Pinpoint the cell where the given text exists, returning its [X, Y] midpoint coordinate. 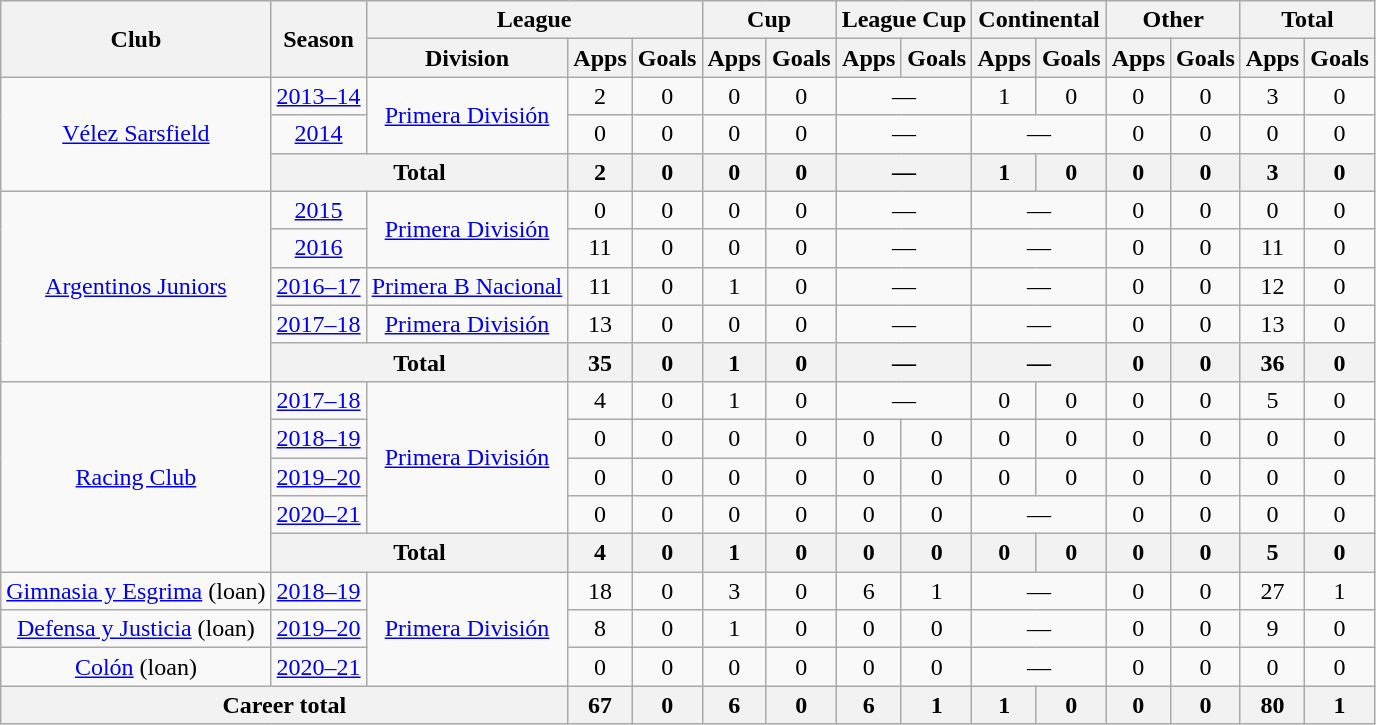
80 [1272, 705]
Division [467, 58]
9 [1272, 629]
Gimnasia y Esgrima (loan) [136, 591]
12 [1272, 286]
67 [600, 705]
35 [600, 362]
Defensa y Justicia (loan) [136, 629]
Cup [769, 20]
Season [318, 39]
Other [1173, 20]
Colón (loan) [136, 667]
Argentinos Juniors [136, 286]
Continental [1039, 20]
Vélez Sarsfield [136, 134]
Racing Club [136, 476]
League [534, 20]
League Cup [904, 20]
8 [600, 629]
Primera B Nacional [467, 286]
2014 [318, 134]
2013–14 [318, 96]
Club [136, 39]
18 [600, 591]
27 [1272, 591]
Career total [284, 705]
2016–17 [318, 286]
2016 [318, 248]
36 [1272, 362]
2015 [318, 210]
